Return the (x, y) coordinate for the center point of the cell that contains the specified text.  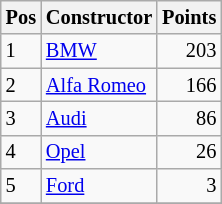
86 (189, 118)
2 (21, 85)
166 (189, 85)
Constructor (99, 17)
Ford (99, 186)
Points (189, 17)
1 (21, 51)
BMW (99, 51)
203 (189, 51)
Opel (99, 152)
5 (21, 186)
26 (189, 152)
Audi (99, 118)
Pos (21, 17)
4 (21, 152)
Alfa Romeo (99, 85)
